For the text-containing cell, return its midpoint in (X, Y) coordinate format. 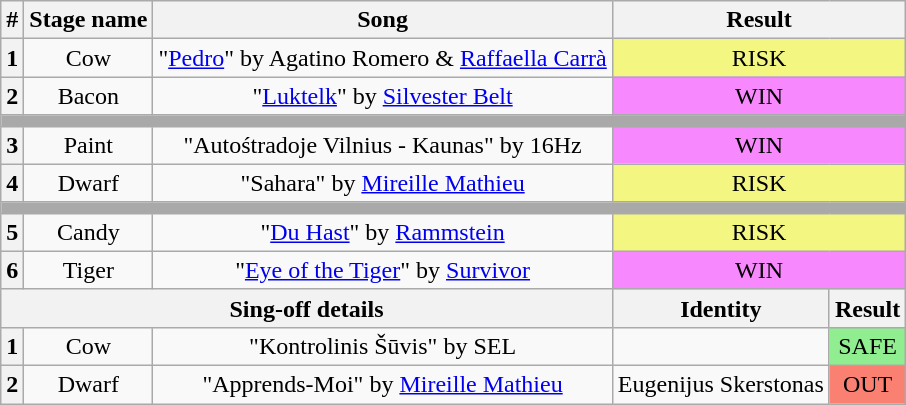
"Kontrolinis Šūvis" by SEL (382, 346)
"Du Hast" by Rammstein (382, 232)
6 (12, 270)
SAFE (867, 346)
Paint (88, 145)
"Eye of the Tiger" by Survivor (382, 270)
"Luktelk" by Silvester Belt (382, 96)
OUT (867, 384)
Candy (88, 232)
Sing-off details (307, 308)
4 (12, 183)
Identity (720, 308)
Stage name (88, 20)
"Autośtradoje Vilnius - Kaunas" by 16Hz (382, 145)
Tiger (88, 270)
"Sahara" by Mireille Mathieu (382, 183)
"Apprends-Moi" by Mireille Mathieu (382, 384)
# (12, 20)
3 (12, 145)
5 (12, 232)
Song (382, 20)
Eugenijus Skerstonas (720, 384)
"Pedro" by Agatino Romero & Raffaella Carrà (382, 58)
Bacon (88, 96)
